For the text-containing cell, return its midpoint in [x, y] coordinate format. 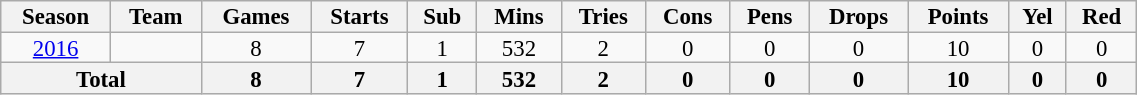
Cons [688, 16]
Points [958, 16]
Tries [603, 16]
Sub [442, 16]
Pens [770, 16]
Yel [1037, 16]
Total [101, 78]
Mins [520, 16]
Season [56, 16]
Starts [360, 16]
Team [156, 16]
Red [1101, 16]
2016 [56, 48]
Games [256, 16]
Drops [858, 16]
